Provide the [X, Y] coordinate of the cell's center where the given text is located.  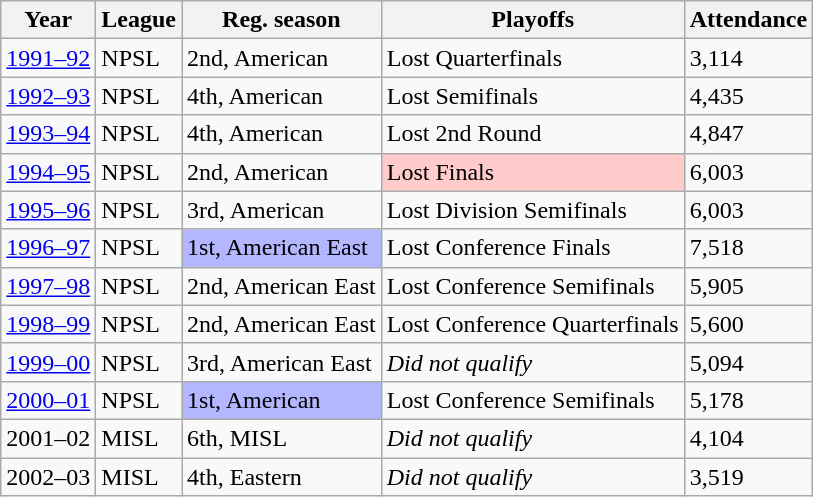
Lost Finals [532, 172]
5,905 [748, 286]
1995–96 [48, 210]
2000–01 [48, 400]
League [139, 20]
3rd, American East [282, 362]
1994–95 [48, 172]
Lost Division Semifinals [532, 210]
1999–00 [48, 362]
2001–02 [48, 438]
Lost Conference Finals [532, 248]
1992–93 [48, 96]
4,847 [748, 134]
Lost Quarterfinals [532, 58]
Reg. season [282, 20]
1993–94 [48, 134]
6th, MISL [282, 438]
4,435 [748, 96]
3rd, American [282, 210]
1991–92 [48, 58]
3,519 [748, 477]
Playoffs [532, 20]
Lost 2nd Round [532, 134]
Lost Conference Quarterfinals [532, 324]
1st, American East [282, 248]
4,104 [748, 438]
5,094 [748, 362]
1996–97 [48, 248]
1998–99 [48, 324]
Attendance [748, 20]
3,114 [748, 58]
Lost Semifinals [532, 96]
2002–03 [48, 477]
4th, Eastern [282, 477]
5,600 [748, 324]
5,178 [748, 400]
1997–98 [48, 286]
1st, American [282, 400]
7,518 [748, 248]
Year [48, 20]
